Capture the cell that displays the provided text and extract its (x, y) central coordinate. 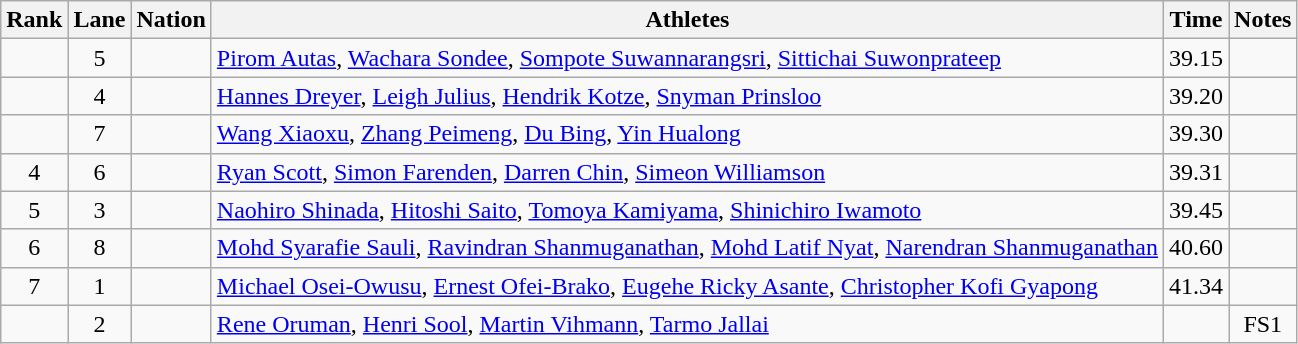
Athletes (687, 20)
39.20 (1196, 96)
FS1 (1263, 324)
Naohiro Shinada, Hitoshi Saito, Tomoya Kamiyama, Shinichiro Iwamoto (687, 210)
Wang Xiaoxu, Zhang Peimeng, Du Bing, Yin Hualong (687, 134)
8 (100, 248)
Hannes Dreyer, Leigh Julius, Hendrik Kotze, Snyman Prinsloo (687, 96)
3 (100, 210)
Pirom Autas, Wachara Sondee, Sompote Suwannarangsri, Sittichai Suwonprateep (687, 58)
1 (100, 286)
39.31 (1196, 172)
39.45 (1196, 210)
Michael Osei-Owusu, Ernest Ofei-Brako, Eugehe Ricky Asante, Christopher Kofi Gyapong (687, 286)
Rank (34, 20)
Time (1196, 20)
Mohd Syarafie Sauli, Ravindran Shanmuganathan, Mohd Latif Nyat, Narendran Shanmuganathan (687, 248)
Rene Oruman, Henri Sool, Martin Vihmann, Tarmo Jallai (687, 324)
40.60 (1196, 248)
39.15 (1196, 58)
Nation (171, 20)
41.34 (1196, 286)
2 (100, 324)
Ryan Scott, Simon Farenden, Darren Chin, Simeon Williamson (687, 172)
Lane (100, 20)
39.30 (1196, 134)
Notes (1263, 20)
